Detect which cell encompasses the target text, then output its [x, y] center coordinate. 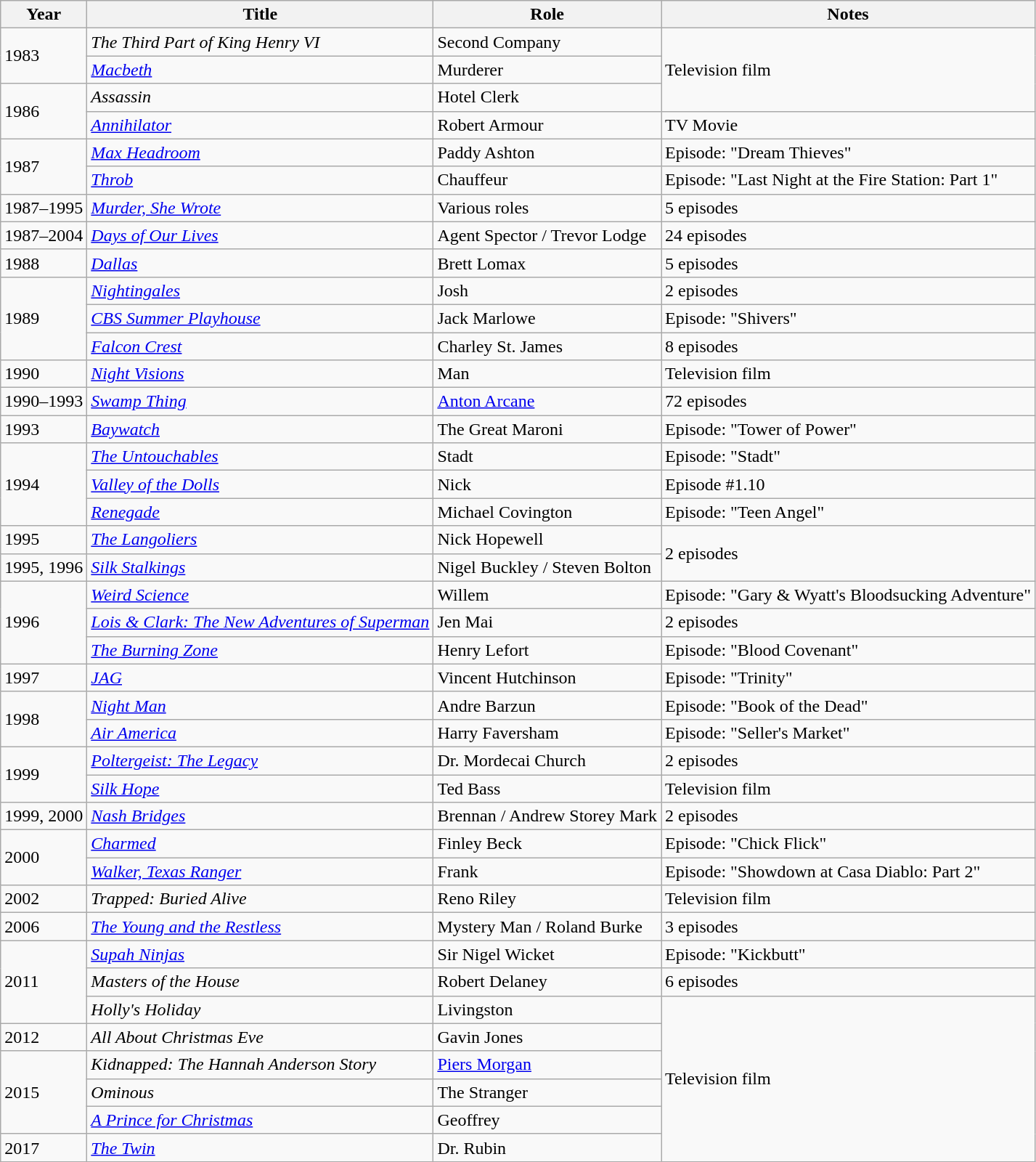
1996 [44, 622]
Episode: "Chick Flick" [848, 844]
1993 [44, 429]
Episode: "Teen Angel" [848, 512]
2015 [44, 1092]
Second Company [547, 42]
Finley Beck [547, 844]
JAG [260, 678]
Episode: "Last Night at the Fire Station: Part 1" [848, 180]
Charmed [260, 844]
Supah Ninjas [260, 954]
Reno Riley [547, 899]
Days of Our Lives [260, 235]
The Stranger [547, 1092]
6 episodes [848, 982]
The Great Maroni [547, 429]
Dallas [260, 263]
1990 [44, 374]
Episode: "Kickbutt" [848, 954]
Episode #1.10 [848, 484]
Hotel Clerk [547, 97]
72 episodes [848, 402]
Weird Science [260, 595]
Anton Arcane [547, 402]
Episode: "Showdown at Casa Diablo: Part 2" [848, 871]
Night Visions [260, 374]
1989 [44, 318]
Andre Barzun [547, 705]
1995 [44, 540]
Masters of the House [260, 982]
Gavin Jones [547, 1037]
The Langoliers [260, 540]
Harry Faversham [547, 733]
Jack Marlowe [547, 318]
1983 [44, 56]
Paddy Ashton [547, 153]
2002 [44, 899]
Agent Spector / Trevor Lodge [547, 235]
8 episodes [848, 346]
Man [547, 374]
2017 [44, 1147]
Notes [848, 15]
2011 [44, 982]
Swamp Thing [260, 402]
Ted Bass [547, 788]
Episode: "Dream Thieves" [848, 153]
Poltergeist: The Legacy [260, 760]
Episode: "Trinity" [848, 678]
Lois & Clark: The New Adventures of Superman [260, 622]
Willem [547, 595]
1999 [44, 774]
Charley St. James [547, 346]
1987 [44, 166]
Henry Lefort [547, 650]
Title [260, 15]
The Young and the Restless [260, 927]
Annihilator [260, 125]
1995, 1996 [44, 567]
Frank [547, 871]
3 episodes [848, 927]
Role [547, 15]
Brett Lomax [547, 263]
1987–2004 [44, 235]
1990–1993 [44, 402]
The Third Part of King Henry VI [260, 42]
Piers Morgan [547, 1065]
1986 [44, 111]
Robert Delaney [547, 982]
A Prince for Christmas [260, 1120]
1998 [44, 719]
Mystery Man / Roland Burke [547, 927]
Episode: "Book of the Dead" [848, 705]
The Burning Zone [260, 650]
Air America [260, 733]
Trapped: Buried Alive [260, 899]
1997 [44, 678]
1988 [44, 263]
Silk Hope [260, 788]
Dr. Mordecai Church [547, 760]
Throb [260, 180]
Episode: "Shivers" [848, 318]
Dr. Rubin [547, 1147]
Nash Bridges [260, 816]
Nick [547, 484]
Episode: "Gary & Wyatt's Bloodsucking Adventure" [848, 595]
Episode: "Blood Covenant" [848, 650]
CBS Summer Playhouse [260, 318]
Valley of the Dolls [260, 484]
Walker, Texas Ranger [260, 871]
Murder, She Wrote [260, 208]
Holly's Holiday [260, 1009]
Various roles [547, 208]
Stadt [547, 457]
Kidnapped: The Hannah Anderson Story [260, 1065]
Silk Stalkings [260, 567]
Macbeth [260, 70]
Episode: "Tower of Power" [848, 429]
Livingston [547, 1009]
Sir Nigel Wicket [547, 954]
24 episodes [848, 235]
Robert Armour [547, 125]
Geoffrey [547, 1120]
Murderer [547, 70]
Max Headroom [260, 153]
1987–1995 [44, 208]
Falcon Crest [260, 346]
Chauffeur [547, 180]
1999, 2000 [44, 816]
Jen Mai [547, 622]
Josh [547, 290]
Renegade [260, 512]
Vincent Hutchinson [547, 678]
Assassin [260, 97]
1994 [44, 484]
Episode: "Seller's Market" [848, 733]
Baywatch [260, 429]
All About Christmas Eve [260, 1037]
Nigel Buckley / Steven Bolton [547, 567]
Ominous [260, 1092]
Year [44, 15]
2012 [44, 1037]
2000 [44, 858]
The Twin [260, 1147]
The Untouchables [260, 457]
Nightingales [260, 290]
Brennan / Andrew Storey Mark [547, 816]
Episode: "Stadt" [848, 457]
2006 [44, 927]
Michael Covington [547, 512]
Night Man [260, 705]
Nick Hopewell [547, 540]
TV Movie [848, 125]
